Determine the (X, Y) coordinate at the center of the cell enclosing the given text.  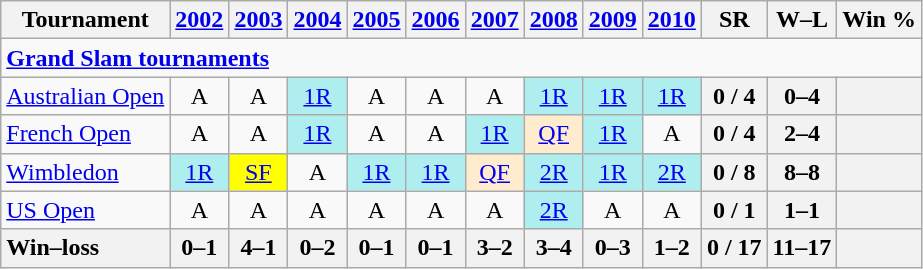
0–4 (802, 96)
SR (734, 20)
2005 (376, 20)
2009 (612, 20)
2008 (554, 20)
Wimbledon (86, 172)
0 / 8 (734, 172)
8–8 (802, 172)
Grand Slam tournaments (462, 58)
4–1 (258, 248)
Tournament (86, 20)
0 / 1 (734, 210)
1–2 (672, 248)
Win–loss (86, 248)
2006 (436, 20)
US Open (86, 210)
Australian Open (86, 96)
French Open (86, 134)
0–2 (318, 248)
0–3 (612, 248)
3–4 (554, 248)
2007 (494, 20)
W–L (802, 20)
2004 (318, 20)
Win % (880, 20)
11–17 (802, 248)
SF (258, 172)
1–1 (802, 210)
2003 (258, 20)
2010 (672, 20)
3–2 (494, 248)
0 / 17 (734, 248)
2002 (200, 20)
2–4 (802, 134)
